Search for the cell housing the specified text and yield its (X, Y) center coordinate. 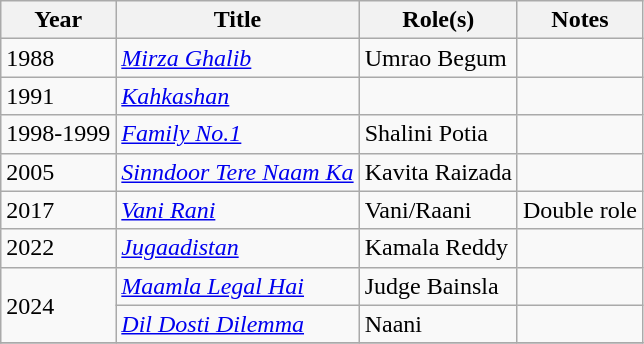
Double role (580, 210)
Title (238, 20)
Judge Bainsla (438, 286)
Role(s) (438, 20)
Umrao Begum (438, 58)
Dil Dosti Dilemma (238, 324)
Family No.1 (238, 134)
Notes (580, 20)
Sinndoor Tere Naam Ka (238, 172)
1998-1999 (58, 134)
Jugaadistan (238, 248)
Vani Rani (238, 210)
2005 (58, 172)
2024 (58, 305)
Kavita Raizada (438, 172)
2017 (58, 210)
Shalini Potia (438, 134)
Year (58, 20)
Kahkashan (238, 96)
Naani (438, 324)
Vani/Raani (438, 210)
1991 (58, 96)
Kamala Reddy (438, 248)
Mirza Ghalib (238, 58)
2022 (58, 248)
Maamla Legal Hai (238, 286)
1988 (58, 58)
